Detect which cell encompasses the target text, then output its [X, Y] center coordinate. 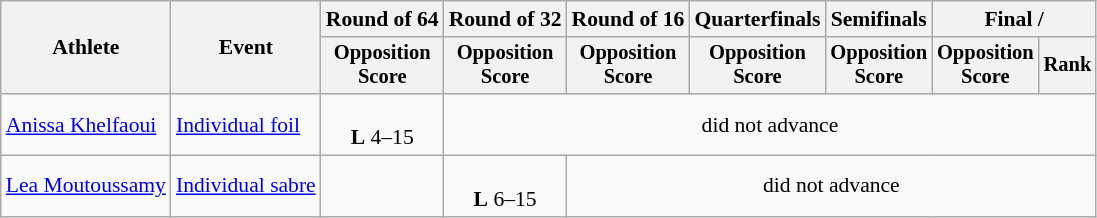
Anissa Khelfaoui [86, 124]
Final / [1014, 19]
Round of 64 [382, 19]
Event [246, 48]
Lea Moutoussamy [86, 186]
Individual foil [246, 124]
Rank [1068, 66]
Athlete [86, 48]
Quarterfinals [757, 19]
L 6–15 [506, 186]
Round of 32 [506, 19]
Individual sabre [246, 186]
Semifinals [878, 19]
L 4–15 [382, 124]
Round of 16 [628, 19]
